For the text-containing cell, return its midpoint in [X, Y] coordinate format. 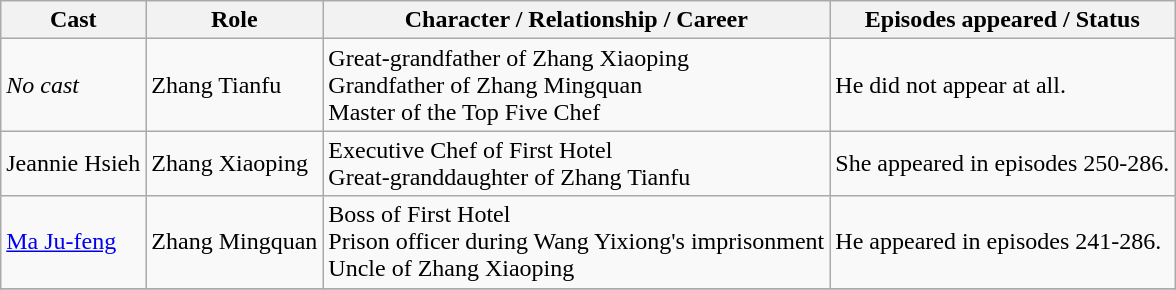
Jeannie Hsieh [74, 164]
He appeared in episodes 241-286. [1002, 242]
Boss of First HotelPrison officer during Wang Yixiong's imprisonmentUncle of Zhang Xiaoping [576, 242]
Zhang Mingquan [234, 242]
Zhang Tianfu [234, 85]
Cast [74, 20]
He did not appear at all. [1002, 85]
Zhang Xiaoping [234, 164]
Role [234, 20]
She appeared in episodes 250-286. [1002, 164]
No cast [74, 85]
Great-grandfather of Zhang XiaopingGrandfather of Zhang MingquanMaster of the Top Five Chef [576, 85]
Character / Relationship / Career [576, 20]
Executive Chef of First HotelGreat-granddaughter of Zhang Tianfu [576, 164]
Ma Ju-feng [74, 242]
Episodes appeared / Status [1002, 20]
